Capture the cell that displays the provided text and extract its [x, y] central coordinate. 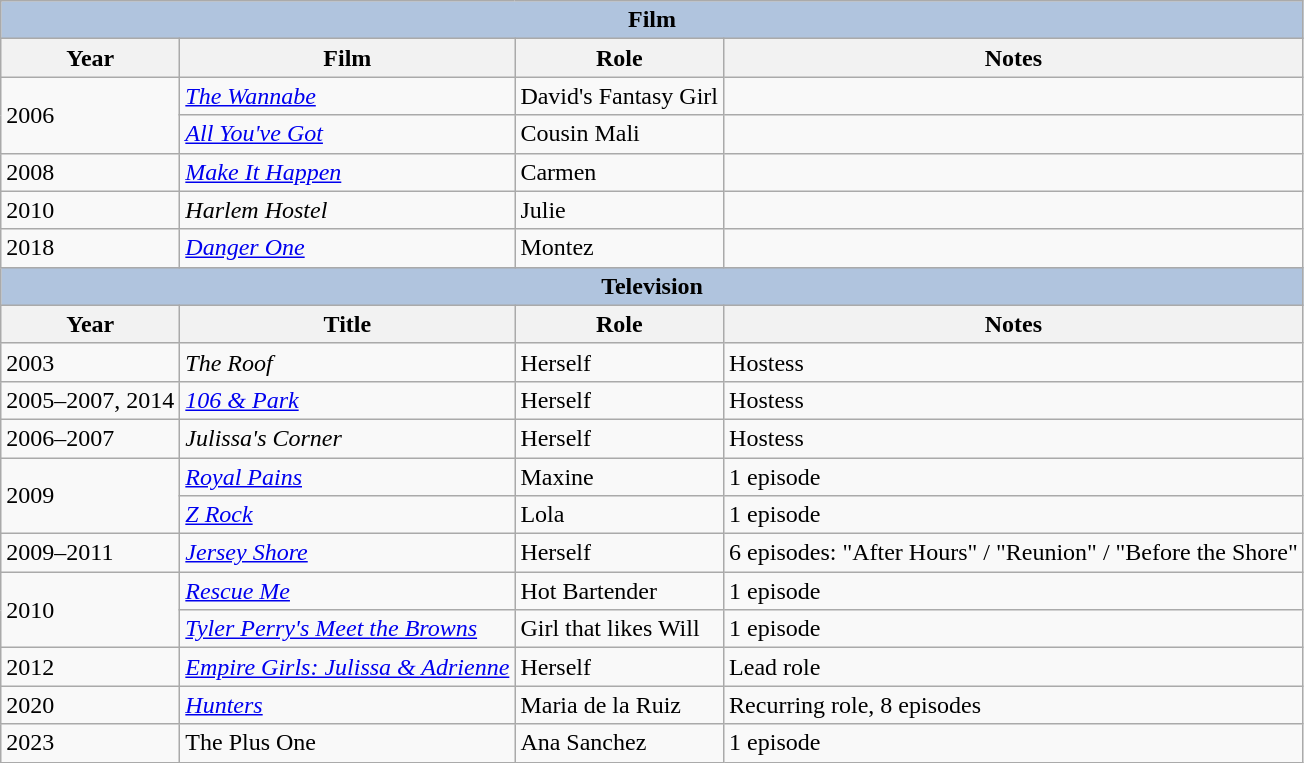
David's Fantasy Girl [620, 96]
The Wannabe [348, 96]
2006–2007 [90, 438]
The Plus One [348, 743]
Montez [620, 248]
Make It Happen [348, 172]
Hot Bartender [620, 591]
Title [348, 324]
2008 [90, 172]
Royal Pains [348, 477]
106 & Park [348, 400]
All You've Got [348, 134]
Rescue Me [348, 591]
Harlem Hostel [348, 210]
2009 [90, 496]
Girl that likes Will [620, 629]
2005–2007, 2014 [90, 400]
2012 [90, 667]
2023 [90, 743]
Maxine [620, 477]
Z Rock [348, 515]
2020 [90, 705]
2003 [90, 362]
6 episodes: "After Hours" / "Reunion" / "Before the Shore" [1014, 553]
2009–2011 [90, 553]
Tyler Perry's Meet the Browns [348, 629]
2006 [90, 115]
Empire Girls: Julissa & Adrienne [348, 667]
Maria de la Ruiz [620, 705]
Julissa's Corner [348, 438]
Danger One [348, 248]
Television [652, 286]
Recurring role, 8 episodes [1014, 705]
Lead role [1014, 667]
Ana Sanchez [620, 743]
Carmen [620, 172]
Hunters [348, 705]
Cousin Mali [620, 134]
Lola [620, 515]
Julie [620, 210]
The Roof [348, 362]
2018 [90, 248]
Jersey Shore [348, 553]
